From the cell containing the given text, extract its center point as (X, Y) coordinate. 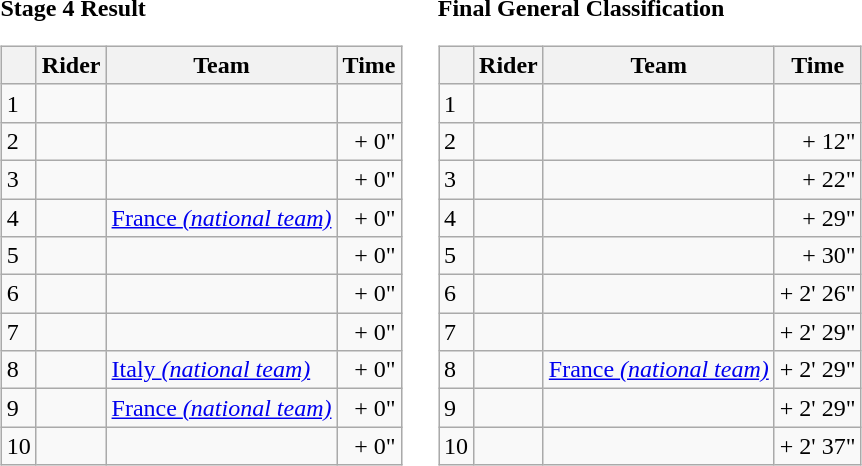
+ 29" (818, 217)
+ 30" (818, 256)
+ 2' 26" (818, 294)
+ 2' 37" (818, 446)
Italy (national team) (222, 370)
+ 12" (818, 141)
+ 22" (818, 179)
